Provide the (x, y) coordinate of the cell's center where the given text is located.  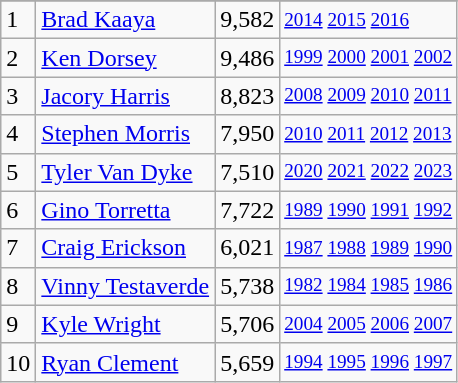
5,706 (248, 324)
2008 2009 2010 2011 (368, 96)
9,582 (248, 20)
6 (18, 210)
9 (18, 324)
6,021 (248, 248)
1994 1995 1996 1997 (368, 362)
1989 1990 1991 1992 (368, 210)
1999 2000 2001 2002 (368, 58)
2 (18, 58)
9,486 (248, 58)
Vinny Testaverde (126, 286)
Jacory Harris (126, 96)
7,722 (248, 210)
1 (18, 20)
1987 1988 1989 1990 (368, 248)
Tyler Van Dyke (126, 172)
2014 2015 2016 (368, 20)
7,510 (248, 172)
2010 2011 2012 2013 (368, 134)
2004 2005 2006 2007 (368, 324)
Brad Kaaya (126, 20)
1982 1984 1985 1986 (368, 286)
5,738 (248, 286)
10 (18, 362)
5 (18, 172)
Ryan Clement (126, 362)
2020 2021 2022 2023 (368, 172)
8,823 (248, 96)
3 (18, 96)
Stephen Morris (126, 134)
5,659 (248, 362)
7,950 (248, 134)
Kyle Wright (126, 324)
4 (18, 134)
Ken Dorsey (126, 58)
Gino Torretta (126, 210)
7 (18, 248)
8 (18, 286)
Craig Erickson (126, 248)
